Output the [X, Y] coordinate of the center of the cell containing the given text.  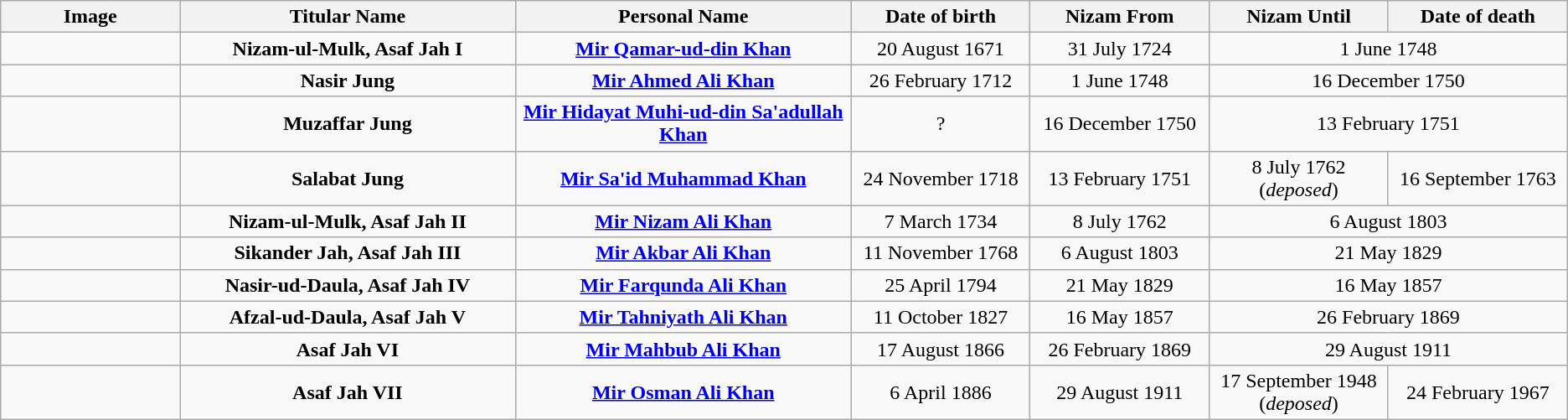
Nizam Until [1299, 17]
Nizam From [1120, 17]
8 July 1762(deposed) [1299, 178]
? [941, 124]
7 March 1734 [941, 221]
24 February 1967 [1478, 392]
Asaf Jah VII [347, 392]
Date of death [1478, 17]
11 October 1827 [941, 317]
Mir Akbar Ali Khan [683, 253]
Personal Name [683, 17]
Date of birth [941, 17]
20 August 1671 [941, 49]
31 July 1724 [1120, 49]
Mir Nizam Ali Khan [683, 221]
Mir Osman Ali Khan [683, 392]
Image [90, 17]
16 September 1763 [1478, 178]
25 April 1794 [941, 285]
Nizam-ul-Mulk, Asaf Jah II [347, 221]
Mir Ahmed Ali Khan [683, 80]
Muzaffar Jung [347, 124]
17 August 1866 [941, 349]
24 November 1718 [941, 178]
Titular Name [347, 17]
8 July 1762 [1120, 221]
Asaf Jah VI [347, 349]
Nasir Jung [347, 80]
Mir Tahniyath Ali Khan [683, 317]
Salabat Jung [347, 178]
Sikander Jah, Asaf Jah III [347, 253]
Mir Farqunda Ali Khan [683, 285]
26 February 1712 [941, 80]
6 April 1886 [941, 392]
Nasir-ud-Daula, Asaf Jah IV [347, 285]
Mir Mahbub Ali Khan [683, 349]
Mir Hidayat Muhi-ud-din Sa'adullah Khan [683, 124]
Mir Qamar-ud-din Khan [683, 49]
Nizam-ul-Mulk, Asaf Jah I [347, 49]
11 November 1768 [941, 253]
17 September 1948(deposed) [1299, 392]
Mir Sa'id Muhammad Khan [683, 178]
Afzal-ud-Daula, Asaf Jah V [347, 317]
